Locate the cell with the specified text and output its (x, y) center coordinate. 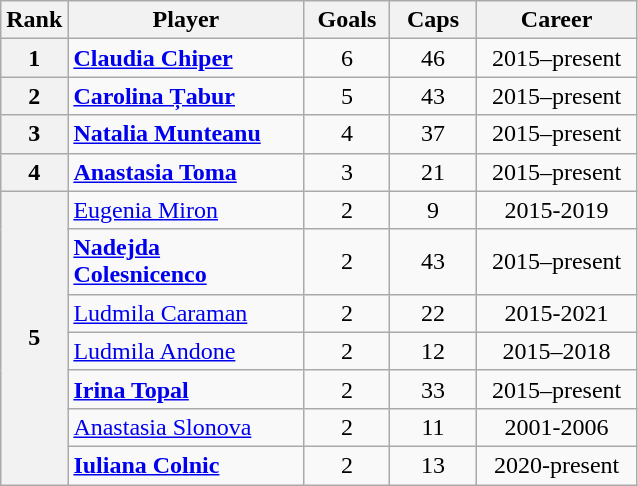
13 (433, 465)
21 (433, 172)
Natalia Munteanu (186, 134)
9 (433, 210)
22 (433, 313)
Career (556, 20)
Ludmila Caraman (186, 313)
Rank (34, 20)
Irina Topal (186, 389)
2020-present (556, 465)
2015-2019 (556, 210)
Player (186, 20)
11 (433, 427)
Claudia Chiper (186, 58)
33 (433, 389)
Iuliana Colnic (186, 465)
Anastasia Slonova (186, 427)
Caps (433, 20)
Anastasia Toma (186, 172)
46 (433, 58)
Eugenia Miron (186, 210)
37 (433, 134)
2001-2006 (556, 427)
6 (347, 58)
Ludmila Andone (186, 351)
Carolina Țabur (186, 96)
2015–2018 (556, 351)
Goals (347, 20)
12 (433, 351)
2015-2021 (556, 313)
1 (34, 58)
Nadejda Colesnicenco (186, 262)
